From the cell containing the given text, extract its center point as (X, Y) coordinate. 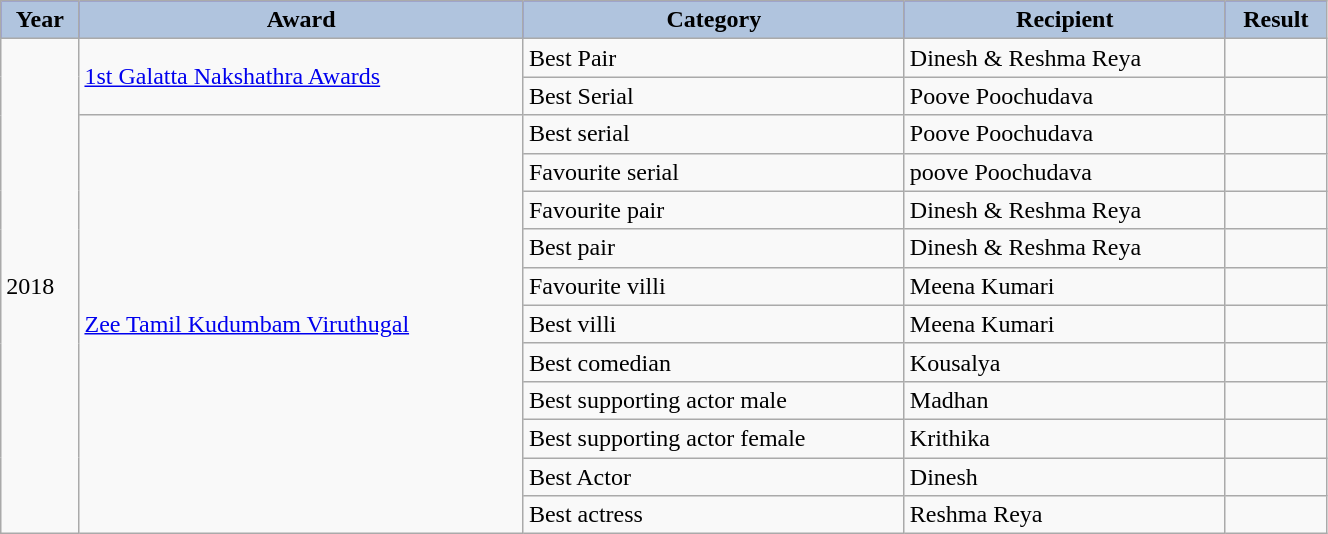
Category (714, 20)
Best supporting actor male (714, 400)
poove Poochudava (1064, 172)
Reshma Reya (1064, 515)
Kousalya (1064, 362)
Favourite serial (714, 172)
Year (40, 20)
1st Galatta Nakshathra Awards (301, 77)
Madhan (1064, 400)
Best comedian (714, 362)
2018 (40, 286)
Best serial (714, 134)
Best pair (714, 248)
Best actress (714, 515)
Dinesh (1064, 477)
Best supporting actor female (714, 438)
Award (301, 20)
Recipient (1064, 20)
Favourite pair (714, 210)
Krithika (1064, 438)
Zee Tamil Kudumbam Viruthugal (301, 324)
Favourite villi (714, 286)
Best Actor (714, 477)
Best villi (714, 324)
Best Serial (714, 96)
Result (1276, 20)
Best Pair (714, 58)
